For the text-containing cell, return its midpoint in (x, y) coordinate format. 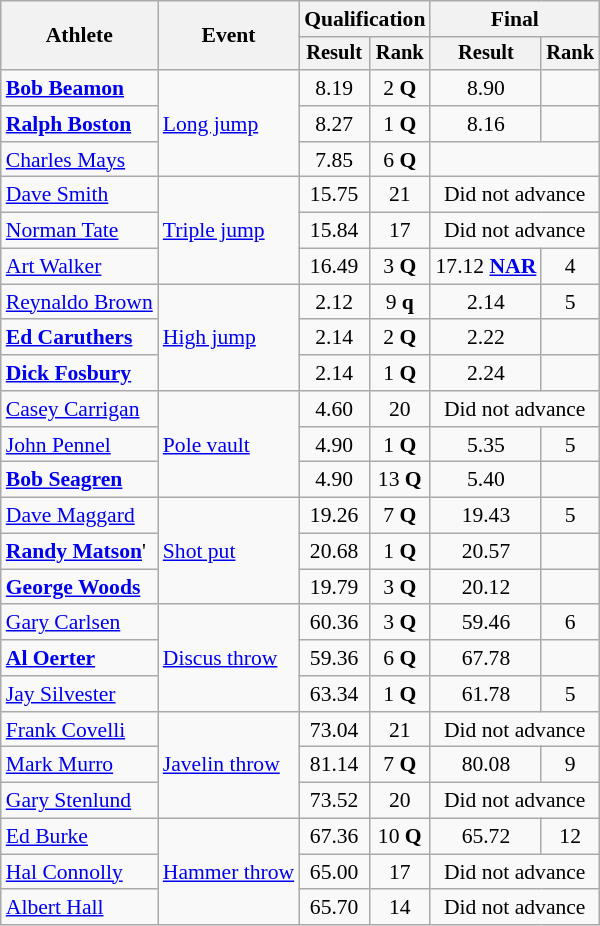
60.36 (334, 623)
17.12 NAR (486, 267)
Hal Connolly (80, 872)
8.19 (334, 88)
Ralph Boston (80, 124)
Dave Smith (80, 195)
2.24 (486, 373)
16.49 (334, 267)
High jump (228, 338)
Discus throw (228, 658)
Randy Matson' (80, 552)
20.57 (486, 552)
13 Q (400, 480)
Ed Caruthers (80, 338)
81.14 (334, 765)
Hammer throw (228, 872)
10 Q (400, 837)
Casey Carrigan (80, 409)
59.46 (486, 623)
Final (514, 19)
Al Oerter (80, 658)
Javelin throw (228, 766)
8.90 (486, 88)
7.85 (334, 160)
6 (570, 623)
65.72 (486, 837)
15.84 (334, 231)
Gary Stenlund (80, 801)
4 (570, 267)
George Woods (80, 587)
65.70 (334, 908)
Long jump (228, 124)
Ed Burke (80, 837)
9 (570, 765)
Bob Beamon (80, 88)
Bob Seagren (80, 480)
Albert Hall (80, 908)
14 (400, 908)
John Pennel (80, 445)
Norman Tate (80, 231)
Frank Covelli (80, 730)
Triple jump (228, 230)
5.40 (486, 480)
2.22 (486, 338)
Charles Mays (80, 160)
65.00 (334, 872)
Event (228, 36)
8.16 (486, 124)
63.34 (334, 694)
73.04 (334, 730)
19.79 (334, 587)
2.12 (334, 302)
67.78 (486, 658)
Mark Murro (80, 765)
Qualification (364, 19)
Jay Silvester (80, 694)
19.26 (334, 516)
20.68 (334, 552)
12 (570, 837)
67.36 (334, 837)
Art Walker (80, 267)
Shot put (228, 552)
8.27 (334, 124)
Gary Carlsen (80, 623)
5.35 (486, 445)
59.36 (334, 658)
19.43 (486, 516)
4.60 (334, 409)
9 q (400, 302)
20.12 (486, 587)
15.75 (334, 195)
61.78 (486, 694)
Dick Fosbury (80, 373)
80.08 (486, 765)
Pole vault (228, 444)
73.52 (334, 801)
Dave Maggard (80, 516)
Athlete (80, 36)
Reynaldo Brown (80, 302)
